For the text-containing cell, return its midpoint in (x, y) coordinate format. 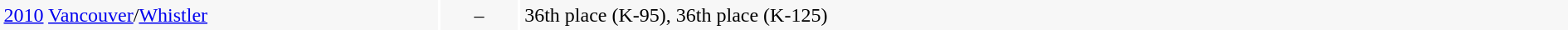
36th place (K-95), 36th place (K-125) (1045, 15)
2010 Vancouver/Whistler (219, 15)
– (480, 15)
